For the text-containing cell, return its midpoint in [x, y] coordinate format. 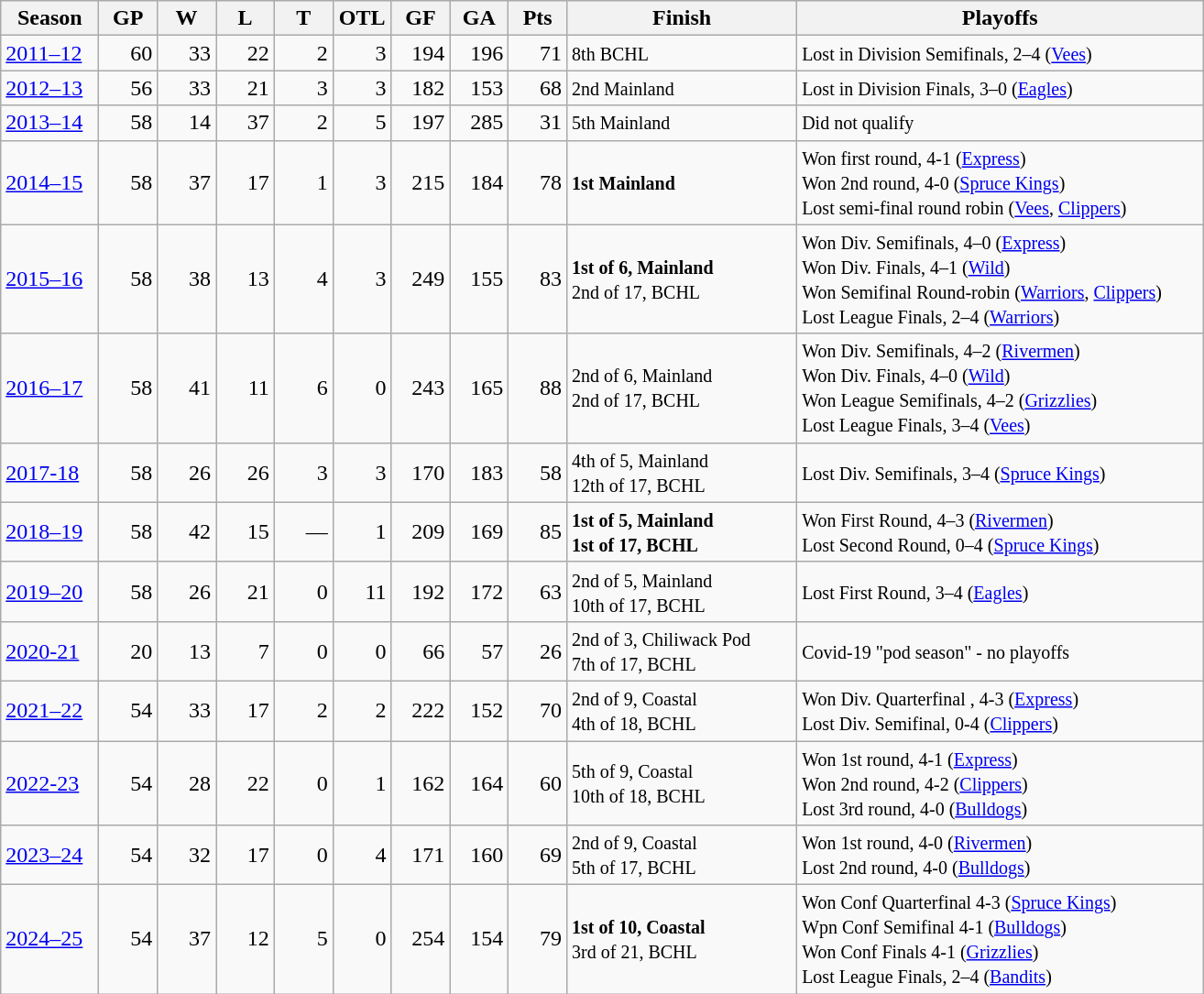
56 [128, 88]
155 [479, 279]
4th of 5, Mainland12th of 17, BCHL [682, 473]
Won Conf Quarterfinal 4-3 (Spruce Kings)Wpn Conf Semifinal 4-1 (Bulldogs)Won Conf Finals 4-1 (Grizzlies)Lost League Finals, 2–4 (Bandits) [1001, 940]
Lost First Round, 3–4 (Eagles) [1001, 592]
Lost in Division Semifinals, 2–4 (Vees) [1001, 53]
28 [187, 782]
Did not qualify [1001, 123]
196 [479, 53]
68 [538, 88]
Won 1st round, 4-0 (Rivermen)Lost 2nd round, 4-0 (Bulldogs) [1001, 856]
152 [479, 711]
83 [538, 279]
165 [479, 388]
Lost Div. Semifinals, 3–4 (Spruce Kings) [1001, 473]
153 [479, 88]
Won 1st round, 4-1 (Express)Won 2nd round, 4-2 (Clippers)Lost 3rd round, 4-0 (Bulldogs) [1001, 782]
12 [246, 940]
2017-18 [49, 473]
243 [421, 388]
85 [538, 531]
14 [187, 123]
222 [421, 711]
2nd of 5, Mainland10th of 17, BCHL [682, 592]
Pts [538, 18]
2024–25 [49, 940]
T [303, 18]
6 [303, 388]
2013–14 [49, 123]
88 [538, 388]
69 [538, 856]
172 [479, 592]
GF [421, 18]
169 [479, 531]
Lost in Division Finals, 3–0 (Eagles) [1001, 88]
2nd Mainland [682, 88]
32 [187, 856]
2011–12 [49, 53]
W [187, 18]
Finish [682, 18]
31 [538, 123]
2019–20 [49, 592]
2016–17 [49, 388]
1st of 6, Mainland2nd of 17, BCHL [682, 279]
2021–22 [49, 711]
L [246, 18]
66 [421, 650]
2014–15 [49, 182]
192 [421, 592]
7 [246, 650]
1st of 10, Coastal3rd of 21, BCHL [682, 940]
249 [421, 279]
162 [421, 782]
57 [479, 650]
Season [49, 18]
71 [538, 53]
194 [421, 53]
63 [538, 592]
2nd of 9, Coastal4th of 18, BCHL [682, 711]
197 [421, 123]
Won Div. Semifinals, 4–2 (Rivermen)Won Div. Finals, 4–0 (Wild)Won League Semifinals, 4–2 (Grizzlies)Lost League Finals, 3–4 (Vees) [1001, 388]
2nd of 3, Chiliwack Pod7th of 17, BCHL [682, 650]
209 [421, 531]
215 [421, 182]
2nd of 9, Coastal5th of 17, BCHL [682, 856]
2020-21 [49, 650]
GA [479, 18]
Won Div. Quarterfinal , 4-3 (Express)Lost Div. Semifinal, 0-4 (Clippers) [1001, 711]
254 [421, 940]
170 [421, 473]
171 [421, 856]
Won first round, 4-1 (Express)Won 2nd round, 4-0 (Spruce Kings)Lost semi-final round robin (Vees, Clippers) [1001, 182]
2nd of 6, Mainland2nd of 17, BCHL [682, 388]
41 [187, 388]
78 [538, 182]
OTL [362, 18]
38 [187, 279]
8th BCHL [682, 53]
2012–13 [49, 88]
183 [479, 473]
182 [421, 88]
— [303, 531]
154 [479, 940]
Won First Round, 4–3 (Rivermen)Lost Second Round, 0–4 (Spruce Kings) [1001, 531]
2023–24 [49, 856]
15 [246, 531]
1st Mainland [682, 182]
285 [479, 123]
184 [479, 182]
Playoffs [1001, 18]
Covid-19 "pod season" - no playoffs [1001, 650]
42 [187, 531]
2018–19 [49, 531]
2022-23 [49, 782]
2015–16 [49, 279]
164 [479, 782]
1st of 5, Mainland1st of 17, BCHL [682, 531]
Won Div. Semifinals, 4–0 (Express)Won Div. Finals, 4–1 (Wild)Won Semifinal Round-robin (Warriors, Clippers)Lost League Finals, 2–4 (Warriors) [1001, 279]
20 [128, 650]
79 [538, 940]
5th of 9, Coastal10th of 18, BCHL [682, 782]
5th Mainland [682, 123]
70 [538, 711]
160 [479, 856]
GP [128, 18]
